From the cell containing the given text, extract its center point as (X, Y) coordinate. 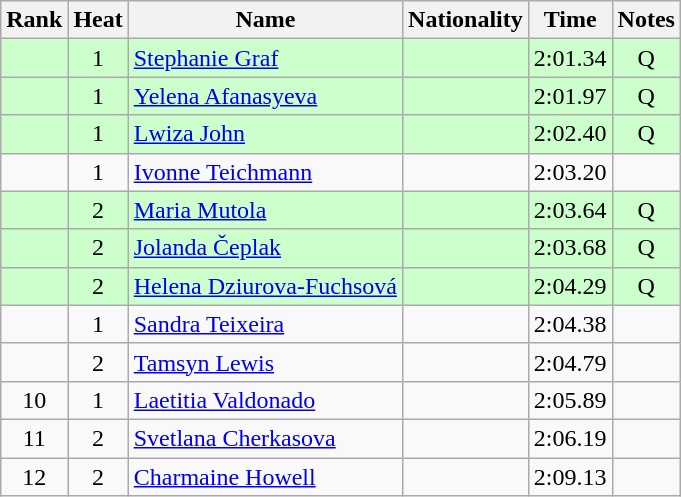
Yelena Afanasyeva (265, 96)
2:04.29 (570, 286)
Notes (646, 20)
Rank (34, 20)
Charmaine Howell (265, 477)
Maria Mutola (265, 210)
Sandra Teixeira (265, 324)
2:03.64 (570, 210)
2:09.13 (570, 477)
2:03.68 (570, 248)
Name (265, 20)
12 (34, 477)
Laetitia Valdonado (265, 400)
2:01.97 (570, 96)
Stephanie Graf (265, 58)
Time (570, 20)
Heat (98, 20)
Helena Dziurova-Fuchsová (265, 286)
10 (34, 400)
11 (34, 438)
Tamsyn Lewis (265, 362)
Ivonne Teichmann (265, 172)
2:06.19 (570, 438)
Svetlana Cherkasova (265, 438)
Jolanda Čeplak (265, 248)
2:03.20 (570, 172)
2:02.40 (570, 134)
Lwiza John (265, 134)
2:04.38 (570, 324)
2:04.79 (570, 362)
Nationality (466, 20)
2:05.89 (570, 400)
2:01.34 (570, 58)
